Capture the cell that displays the provided text and extract its [x, y] central coordinate. 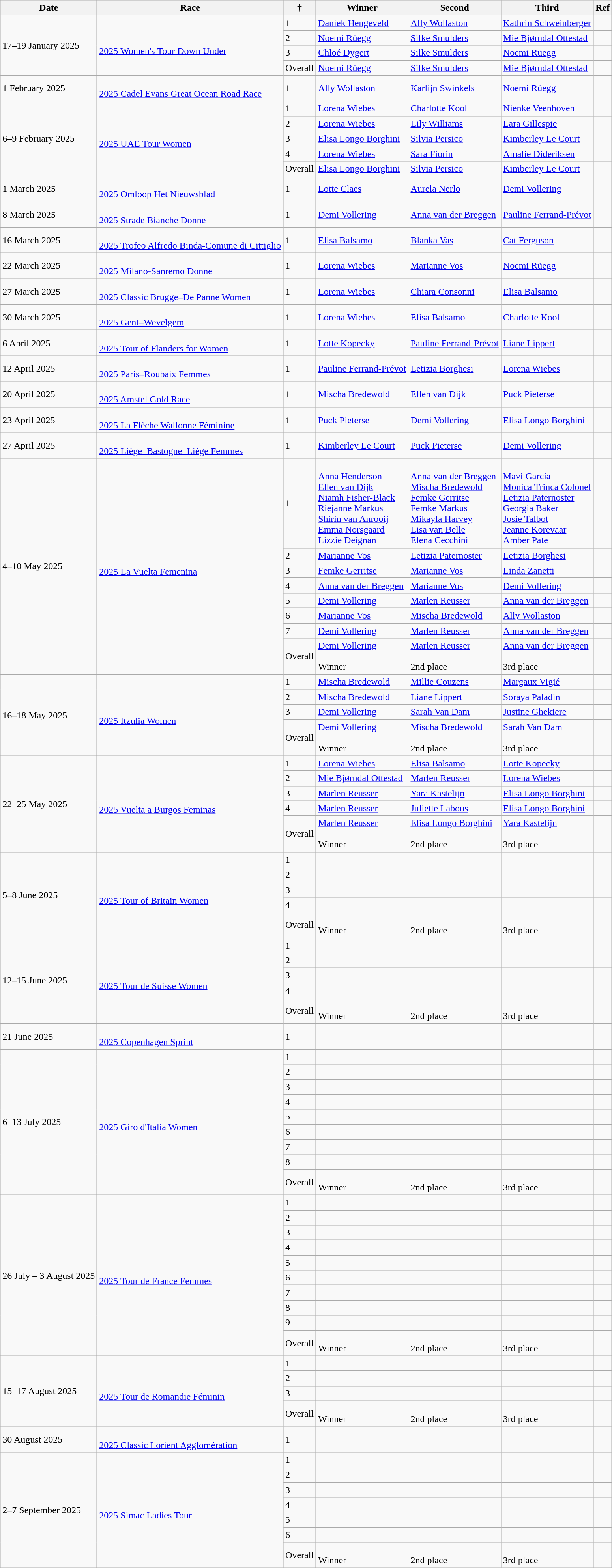
27 April 2025 [49, 446]
Juliette Labous [455, 808]
1 February 2025 [49, 88]
Mischa Bredewold2nd place [455, 738]
Ellen van Dijk [455, 394]
2025 Tour de Suisse Women [190, 981]
Anna van der BreggenMischa BredewoldFemke GerritseFemke MarkusMikayla HarveyLisa van BelleElena Cecchini [455, 503]
2025 Giro d'Italia Women [190, 1122]
Soraya Paladin [547, 697]
17–19 January 2025 [49, 45]
16 March 2025 [49, 241]
2025 Gent–Wevelgem [190, 317]
6–9 February 2025 [49, 138]
2025 Women's Tour Down Under [190, 45]
30 August 2025 [49, 1439]
Femke Gerritse [362, 570]
2025 Tour de Romandie Féminin [190, 1391]
2025 UAE Tour Women [190, 138]
Lily Williams [455, 123]
2025 Omloop Het Nieuwsblad [190, 189]
Justine Ghekiere [547, 712]
Lara Gillespie [547, 123]
Linda Zanetti [547, 570]
2025 Liège–Bastogne–Liège Femmes [190, 446]
Marlen ReusserWinner [362, 834]
2025 Copenhagen Sprint [190, 1037]
Mavi GarcíaMonica Trinca ColonelLetizia PaternosterGeorgia BakerJosie TalbotJeanne KorevaarAmber Pate [547, 503]
Yara Kastelijn3rd place [547, 834]
6 April 2025 [49, 343]
8 March 2025 [49, 215]
2025 Amstel Gold Race [190, 394]
Chiara Consonni [455, 292]
Letizia Paternoster [455, 555]
Date [49, 8]
2025 Milano-Sanremo Donne [190, 266]
2025 Simac Ladies Tour [190, 1510]
4–10 May 2025 [49, 566]
Kathrin Schweinberger [547, 23]
2025 Strade Bianche Donne [190, 215]
Anna HendersonEllen van DijkNiamh Fisher-BlackRiejanne MarkusShirin van AnrooijEmma NorsgaardLizzie Deignan [362, 503]
Nienke Veenhoven [547, 108]
Chloé Dygert [362, 53]
2–7 September 2025 [49, 1510]
2025 Trofeo Alfredo Binda-Comune di Cittiglio [190, 241]
Marlen Reusser2nd place [455, 656]
2025 Paris–Roubaix Femmes [190, 368]
Sarah Van Dam [455, 712]
12–15 June 2025 [49, 981]
Cat Ferguson [547, 241]
Margaux Vigié [547, 682]
Race [190, 8]
Millie Couzens [455, 682]
2025 Tour of Flanders for Women [190, 343]
20 April 2025 [49, 394]
5–8 June 2025 [49, 895]
22 March 2025 [49, 266]
Anna van der Breggen3rd place [547, 656]
2025 Classic Lorient Agglomération [190, 1439]
Blanka Vas [455, 241]
2025 Tour of Britain Women [190, 895]
16–18 May 2025 [49, 715]
Second [455, 8]
22–25 May 2025 [49, 804]
2025 Classic Brugge–De Panne Women [190, 292]
26 July – 3 August 2025 [49, 1275]
9 [300, 1323]
Karlijn Swinkels [455, 88]
2025 Vuelta a Burgos Feminas [190, 804]
Ref [603, 8]
Aurela Nerlo [455, 189]
12 April 2025 [49, 368]
30 March 2025 [49, 317]
2025 La Flèche Wallonne Féminine [190, 420]
Lotte Claes [362, 189]
† [300, 8]
27 March 2025 [49, 292]
Yara Kastelijn [455, 793]
2025 Itzulia Women [190, 715]
21 June 2025 [49, 1037]
2025 La Vuelta Femenina [190, 566]
Daniek Hengeveld [362, 23]
2025 Cadel Evans Great Ocean Road Race [190, 88]
23 April 2025 [49, 420]
Amalie Dideriksen [547, 153]
15–17 August 2025 [49, 1391]
Third [547, 8]
6–13 July 2025 [49, 1122]
Sarah Van Dam3rd place [547, 738]
Sara Fiorin [455, 153]
1 March 2025 [49, 189]
Elisa Longo Borghini2nd place [455, 834]
2025 Tour de France Femmes [190, 1275]
